Find where the given text appears and provide that cell's center as [X, Y] coordinate. 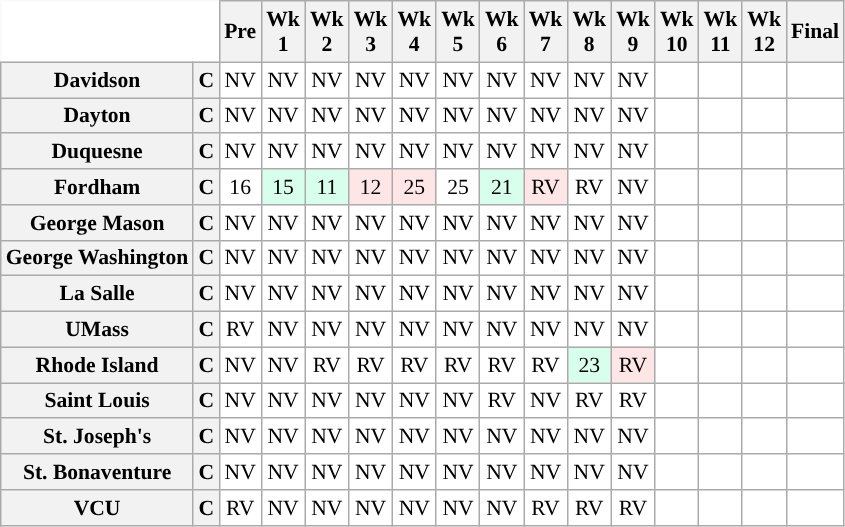
Wk6 [502, 32]
23 [589, 365]
Wk8 [589, 32]
Fordham [98, 187]
Final [815, 32]
Wk10 [677, 32]
15 [283, 187]
Wk2 [327, 32]
UMass [98, 330]
Duquesne [98, 152]
Rhode Island [98, 365]
George Washington [98, 258]
16 [240, 187]
Saint Louis [98, 401]
Wk12 [764, 32]
Wk5 [458, 32]
Wk4 [414, 32]
St. Joseph's [98, 437]
Wk7 [546, 32]
La Salle [98, 294]
Davidson [98, 80]
Pre [240, 32]
St. Bonaventure [98, 472]
George Mason [98, 223]
Wk9 [633, 32]
21 [502, 187]
Wk1 [283, 32]
VCU [98, 508]
Wk3 [371, 32]
11 [327, 187]
12 [371, 187]
Dayton [98, 116]
Wk11 [721, 32]
